Pinpoint the cell where the given text exists, returning its (x, y) midpoint coordinate. 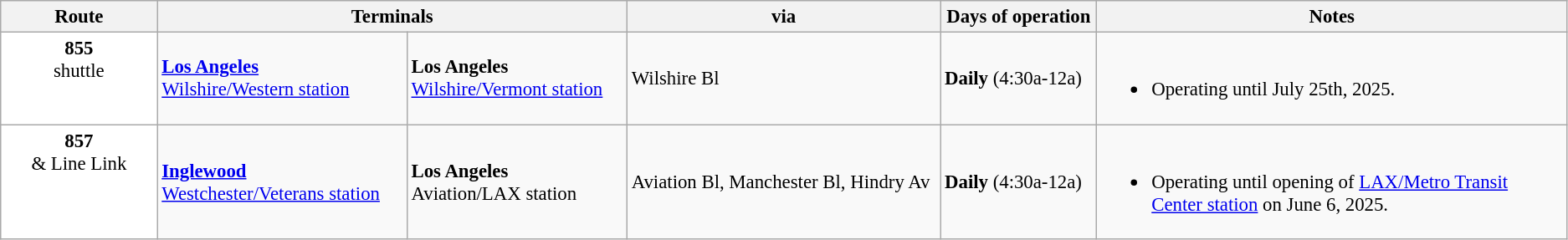
Los AngelesWilshire/Western station (282, 79)
Operating until opening of LAX/Metro Transit Center station on June 6, 2025. (1332, 182)
Route (79, 17)
InglewoodWestchester/Veterans station (282, 182)
857 & Line Link (79, 182)
855 shuttle (79, 79)
Los AngelesAviation/LAX station (517, 182)
via (783, 17)
Days of operation (1019, 17)
Operating until July 25th, 2025. (1332, 79)
Terminals (392, 17)
Wilshire Bl (783, 79)
Los AngelesWilshire/Vermont station (517, 79)
Notes (1332, 17)
Aviation Bl, Manchester Bl, Hindry Av (783, 182)
